Capture the cell that displays the provided text and extract its [X, Y] central coordinate. 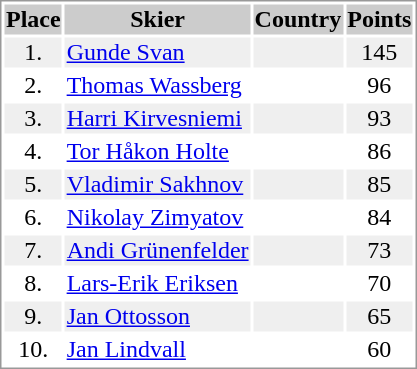
85 [380, 185]
10. [33, 349]
9. [33, 317]
7. [33, 251]
Andi Grünenfelder [158, 251]
Thomas Wassberg [158, 85]
Lars-Erik Eriksen [158, 283]
86 [380, 151]
Jan Lindvall [158, 349]
1. [33, 53]
145 [380, 53]
93 [380, 119]
73 [380, 251]
4. [33, 151]
Gunde Svan [158, 53]
Place [33, 19]
60 [380, 349]
Harri Kirvesniemi [158, 119]
84 [380, 217]
Nikolay Zimyatov [158, 217]
96 [380, 85]
Jan Ottosson [158, 317]
3. [33, 119]
8. [33, 283]
65 [380, 317]
Skier [158, 19]
70 [380, 283]
2. [33, 85]
5. [33, 185]
Points [380, 19]
Tor Håkon Holte [158, 151]
Vladimir Sakhnov [158, 185]
Country [298, 19]
6. [33, 217]
